Output the (x, y) coordinate of the center of the cell containing the given text.  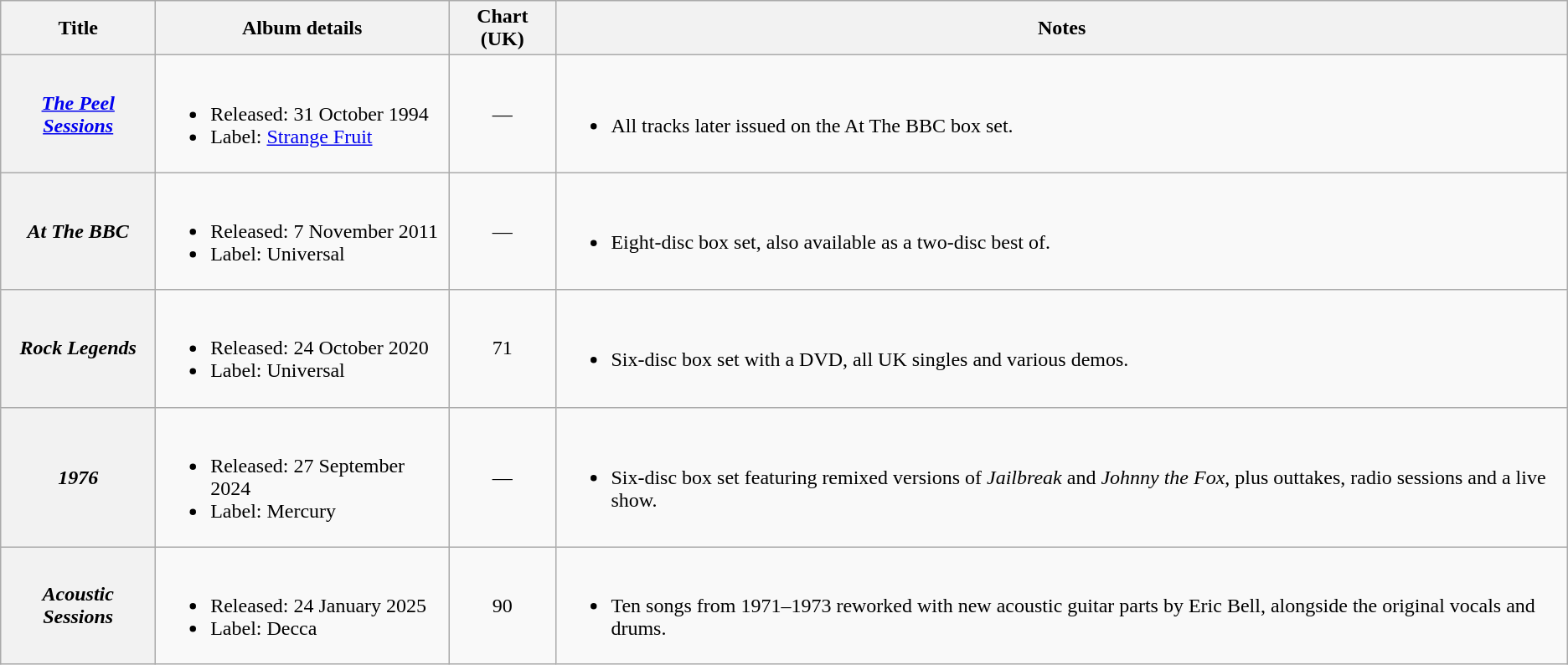
Title (79, 28)
All tracks later issued on the At The BBC box set. (1062, 114)
Eight-disc box set, also available as a two-disc best of. (1062, 231)
Released: 27 September 2024Label: Mercury (302, 477)
Released: 7 November 2011Label: Universal (302, 231)
Chart (UK) (503, 28)
Rock Legends (79, 348)
Ten songs from 1971–1973 reworked with new acoustic guitar parts by Eric Bell, alongside the original vocals and drums. (1062, 606)
Released: 31 October 1994Label: Strange Fruit (302, 114)
Released: 24 January 2025Label: Decca (302, 606)
Six-disc box set featuring remixed versions of Jailbreak and Johnny the Fox, plus outtakes, radio sessions and a live show. (1062, 477)
Album details (302, 28)
Released: 24 October 2020Label: Universal (302, 348)
The Peel Sessions (79, 114)
At The BBC (79, 231)
Notes (1062, 28)
Six-disc box set with a DVD, all UK singles and various demos. (1062, 348)
71 (503, 348)
Acoustic Sessions (79, 606)
1976 (79, 477)
90 (503, 606)
